Provide the (X, Y) coordinate of the cell's center where the given text is located.  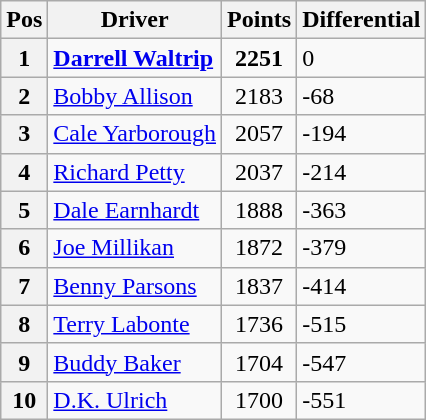
Darrell Waltrip (135, 58)
0 (362, 58)
2251 (260, 58)
-363 (362, 210)
-515 (362, 324)
3 (24, 134)
7 (24, 286)
Joe Millikan (135, 248)
5 (24, 210)
1736 (260, 324)
-547 (362, 362)
4 (24, 172)
Buddy Baker (135, 362)
-68 (362, 96)
-379 (362, 248)
9 (24, 362)
Differential (362, 20)
Richard Petty (135, 172)
-194 (362, 134)
8 (24, 324)
2037 (260, 172)
1872 (260, 248)
-214 (362, 172)
1 (24, 58)
2183 (260, 96)
Terry Labonte (135, 324)
1700 (260, 400)
D.K. Ulrich (135, 400)
1888 (260, 210)
1837 (260, 286)
10 (24, 400)
1704 (260, 362)
Bobby Allison (135, 96)
Pos (24, 20)
-551 (362, 400)
Benny Parsons (135, 286)
2 (24, 96)
Driver (135, 20)
Cale Yarborough (135, 134)
2057 (260, 134)
6 (24, 248)
-414 (362, 286)
Dale Earnhardt (135, 210)
Points (260, 20)
